Locate the cell with the specified text and output its [X, Y] center coordinate. 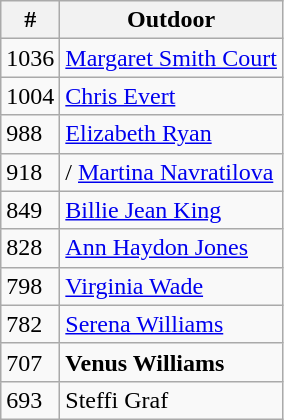
1004 [30, 96]
849 [30, 210]
Virginia Wade [172, 286]
Outdoor [172, 20]
782 [30, 324]
918 [30, 172]
Billie Jean King [172, 210]
988 [30, 134]
/ Martina Navratilova [172, 172]
# [30, 20]
Steffi Graf [172, 400]
Chris Evert [172, 96]
Venus Williams [172, 362]
1036 [30, 58]
693 [30, 400]
Margaret Smith Court [172, 58]
798 [30, 286]
Serena Williams [172, 324]
Ann Haydon Jones [172, 248]
Elizabeth Ryan [172, 134]
828 [30, 248]
707 [30, 362]
